Determine the (x, y) coordinate at the center of the cell enclosing the given text.  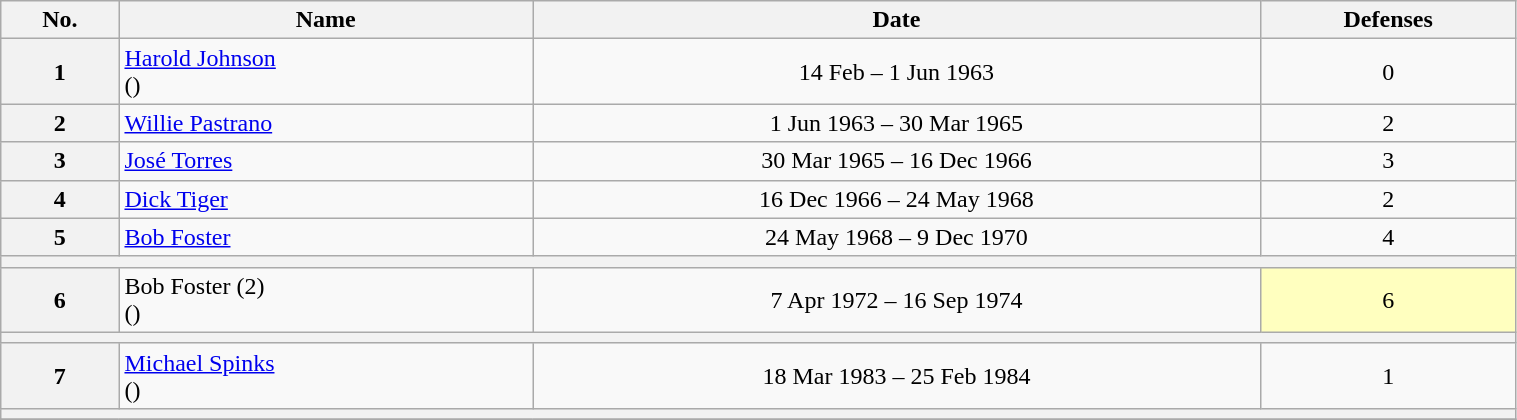
16 Dec 1966 – 24 May 1968 (897, 199)
5 (60, 237)
30 Mar 1965 – 16 Dec 1966 (897, 161)
Bob Foster (326, 237)
18 Mar 1983 – 25 Feb 1984 (897, 376)
14 Feb – 1 Jun 1963 (897, 72)
José Torres (326, 161)
Name (326, 20)
Date (897, 20)
1 Jun 1963 – 30 Mar 1965 (897, 123)
0 (1388, 72)
No. (60, 20)
Bob Foster (2)() (326, 300)
Dick Tiger (326, 199)
7 (60, 376)
7 Apr 1972 – 16 Sep 1974 (897, 300)
Defenses (1388, 20)
Michael Spinks() (326, 376)
24 May 1968 – 9 Dec 1970 (897, 237)
Harold Johnson() (326, 72)
Willie Pastrano (326, 123)
